Determine the [x, y] coordinate at the center of the cell enclosing the given text.  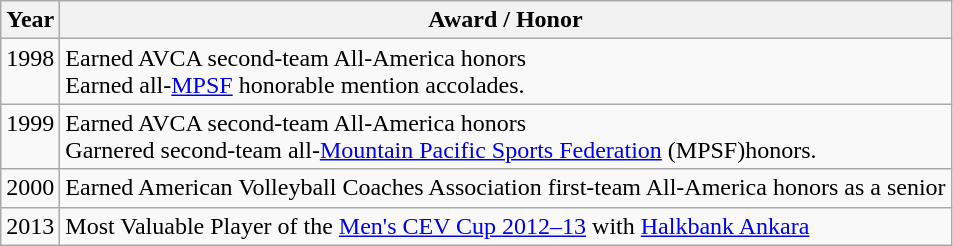
Most Valuable Player of the Men's CEV Cup 2012–13 with Halkbank Ankara [506, 226]
1998 [30, 72]
2013 [30, 226]
Earned AVCA second-team All-America honorsEarned all-MPSF honorable mention accolades. [506, 72]
Year [30, 20]
2000 [30, 188]
Earned American Volleyball Coaches Association first-team All-America honors as a senior [506, 188]
Earned AVCA second-team All-America honorsGarnered second-team all-Mountain Pacific Sports Federation (MPSF)honors. [506, 136]
Award / Honor [506, 20]
1999 [30, 136]
